Scan for the cell matching the given text and deliver its [x, y] coordinate at center. 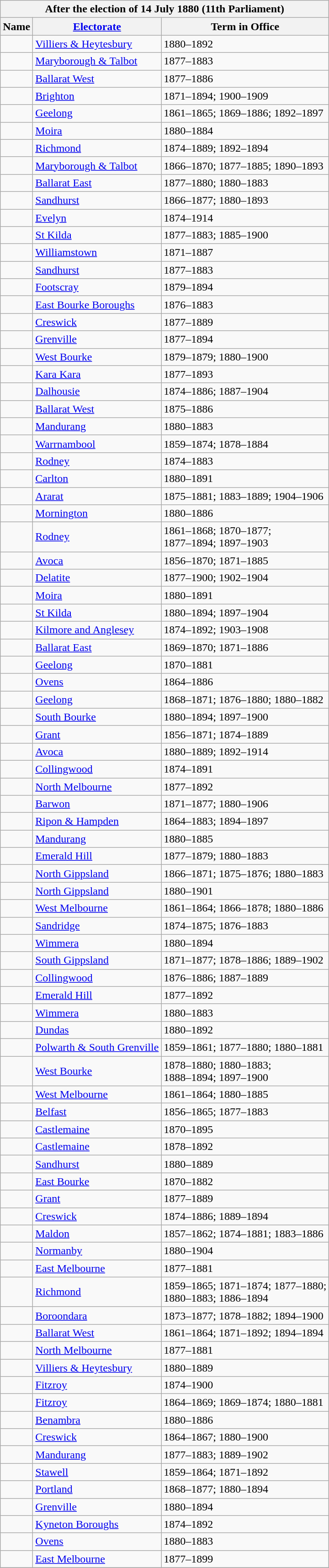
1880–1894; 1897–1904 [245, 613]
Evelyn [97, 218]
1880–1904 [245, 1251]
1879–1894 [245, 287]
Mornington [97, 514]
1874–1892; 1903–1908 [245, 630]
South Gippsland [97, 960]
East Bourke [97, 1181]
1874–1875; 1876–1883 [245, 926]
Stawell [97, 1472]
1859–1874; 1878–1884 [245, 444]
1861–1864; 1880–1885 [245, 1095]
1880–1894; 1897–1900 [245, 717]
Dalhousie [97, 392]
East Bourke Boroughs [97, 305]
After the election of 14 July 1880 (11th Parliament) [164, 9]
1875–1886 [245, 409]
1877–1880; 1880–1883 [245, 183]
1871–1877; 1880–1906 [245, 804]
1876–1886; 1887–1889 [245, 978]
1877–1886 [245, 79]
1861–1864; 1871–1892; 1894–1894 [245, 1333]
1877–1893 [245, 374]
1875–1881; 1883–1889; 1904–1906 [245, 496]
1877–1894 [245, 339]
1870–1881 [245, 665]
Kyneton Boroughs [97, 1524]
1880–1901 [245, 891]
Carlton [97, 478]
1874–1914 [245, 218]
Kara Kara [97, 374]
1866–1877; 1880–1893 [245, 200]
1874–1889; 1892–1894 [245, 148]
Maldon [97, 1234]
Warrnambool [97, 444]
1873–1877; 1878–1882; 1894–1900 [245, 1315]
1856–1865; 1877–1883 [245, 1112]
1871–1887 [245, 253]
Electorate [97, 26]
1856–1871; 1874–1889 [245, 734]
1880–1889; 1892–1914 [245, 752]
Delatite [97, 578]
1874–1892 [245, 1524]
1861–1864; 1866–1878; 1880–1886 [245, 908]
1864–1886 [245, 682]
1878–1892 [245, 1147]
Belfast [97, 1112]
1877–1900; 1902–1904 [245, 578]
1880–1884 [245, 131]
1856–1870; 1871–1885 [245, 561]
Name [16, 26]
Normanby [97, 1251]
Boroondara [97, 1315]
1871–1877; 1878–1886; 1889–1902 [245, 960]
1861–1868; 1870–1877;1877–1894; 1897–1903 [245, 537]
Footscray [97, 287]
1870–1895 [245, 1129]
Portland [97, 1489]
Ripon & Hampden [97, 821]
1869–1870; 1871–1886 [245, 647]
Benambra [97, 1420]
1866–1871; 1875–1876; 1880–1883 [245, 874]
1864–1883; 1894–1897 [245, 821]
1871–1894; 1900–1909 [245, 96]
1877–1899 [245, 1559]
Term in Office [245, 26]
1859–1861; 1877–1880; 1880–1881 [245, 1047]
1868–1877; 1880–1894 [245, 1489]
Sandridge [97, 926]
1859–1865; 1871–1874; 1877–1880;1880–1883; 1886–1894 [245, 1292]
Williamstown [97, 253]
1877–1883; 1885–1900 [245, 235]
South Bourke [97, 717]
1868–1871; 1876–1880; 1880–1882 [245, 699]
Dundas [97, 1030]
1864–1869; 1869–1874; 1880–1881 [245, 1403]
1879–1879; 1880–1900 [245, 357]
Ararat [97, 496]
1861–1865; 1869–1886; 1892–1897 [245, 113]
1864–1867; 1880–1900 [245, 1437]
Barwon [97, 804]
1880–1885 [245, 839]
1870–1882 [245, 1181]
1874–1883 [245, 461]
Polwarth & South Grenville [97, 1047]
1874–1886; 1887–1904 [245, 392]
1877–1883; 1889–1902 [245, 1455]
1866–1870; 1877–1885; 1890–1893 [245, 165]
1874–1891 [245, 769]
1878–1880; 1880–1883;1888–1894; 1897–1900 [245, 1071]
1876–1883 [245, 305]
1859–1864; 1871–1892 [245, 1472]
1874–1900 [245, 1385]
1877–1879; 1880–1883 [245, 856]
1857–1862; 1874–1881; 1883–1886 [245, 1234]
1874–1886; 1889–1894 [245, 1216]
Kilmore and Anglesey [97, 630]
Brighton [97, 96]
